Return the [x, y] coordinate for the center point of the cell that contains the specified text.  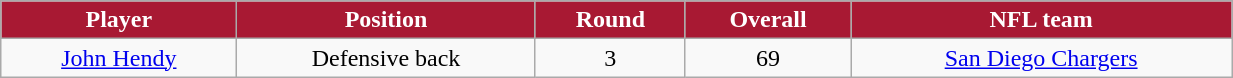
Player [119, 20]
69 [768, 58]
3 [610, 58]
San Diego Chargers [1042, 58]
Round [610, 20]
NFL team [1042, 20]
Defensive back [386, 58]
Overall [768, 20]
John Hendy [119, 58]
Position [386, 20]
